Detect which cell encompasses the target text, then output its [X, Y] center coordinate. 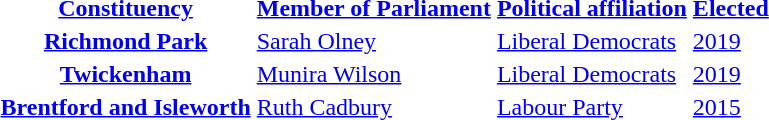
Munira Wilson [374, 74]
Sarah Olney [374, 41]
